Scan for the cell matching the given text and deliver its [X, Y] coordinate at center. 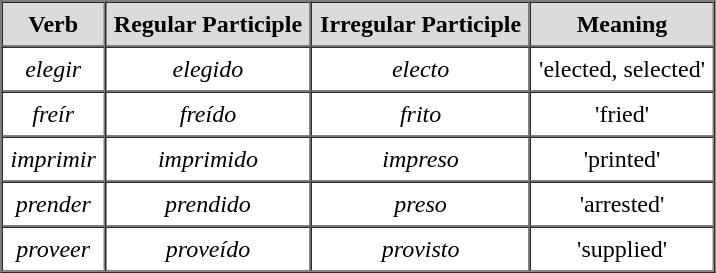
'elected, selected' [622, 68]
'fried' [622, 114]
prendido [208, 204]
imprimido [208, 158]
impreso [420, 158]
proveído [208, 248]
'arrested' [622, 204]
elegir [54, 68]
freír [54, 114]
prender [54, 204]
Verb [54, 24]
imprimir [54, 158]
Meaning [622, 24]
elegido [208, 68]
provisto [420, 248]
Irregular Participle [420, 24]
'supplied' [622, 248]
frito [420, 114]
proveer [54, 248]
Regular Participle [208, 24]
freído [208, 114]
electo [420, 68]
'printed' [622, 158]
preso [420, 204]
